Search for the cell housing the specified text and yield its (x, y) center coordinate. 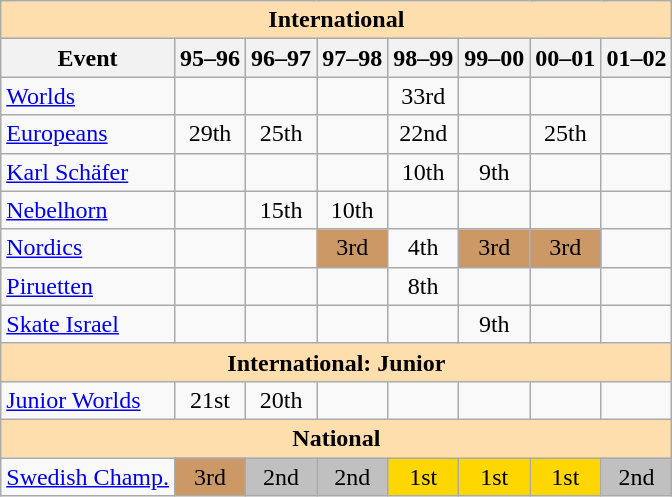
99–00 (494, 58)
20th (282, 400)
22nd (424, 134)
Worlds (88, 96)
4th (424, 248)
Swedish Champ. (88, 477)
International (336, 20)
Junior Worlds (88, 400)
Nebelhorn (88, 210)
96–97 (282, 58)
International: Junior (336, 362)
Skate Israel (88, 324)
95–96 (210, 58)
Piruetten (88, 286)
21st (210, 400)
Event (88, 58)
00–01 (566, 58)
Karl Schäfer (88, 172)
97–98 (352, 58)
33rd (424, 96)
29th (210, 134)
8th (424, 286)
01–02 (636, 58)
15th (282, 210)
Europeans (88, 134)
Nordics (88, 248)
National (336, 438)
98–99 (424, 58)
